Detect which cell encompasses the target text, then output its (x, y) center coordinate. 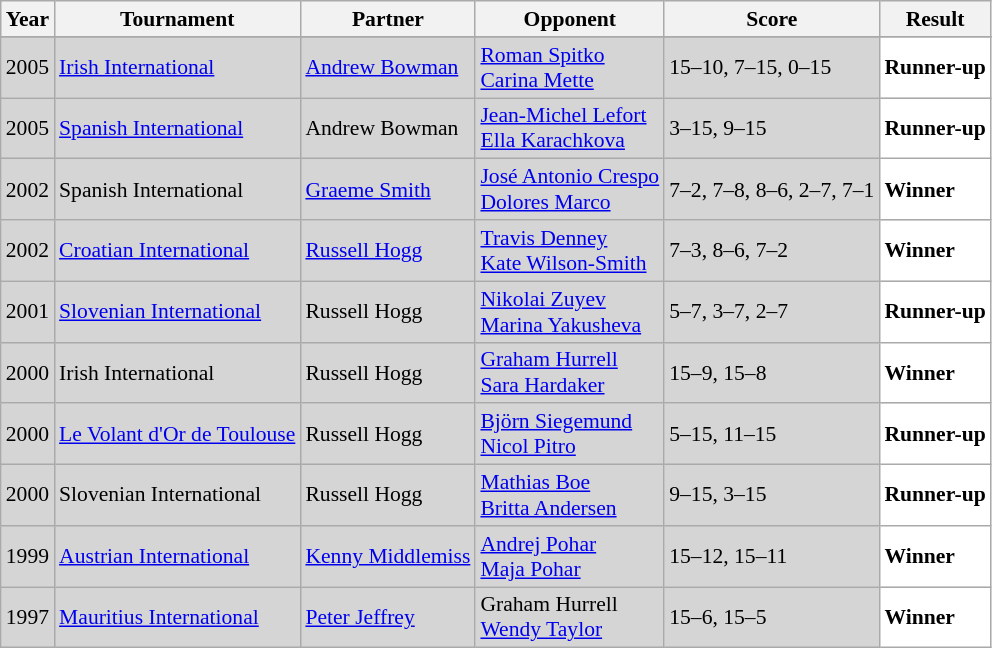
Le Volant d'Or de Toulouse (177, 434)
Graham Hurrell Wendy Taylor (570, 618)
Jean-Michel Lefort Ella Karachkova (570, 128)
Mathias Boe Britta Andersen (570, 496)
Partner (388, 19)
Graeme Smith (388, 190)
Tournament (177, 19)
15–6, 15–5 (772, 618)
Kenny Middlemiss (388, 556)
9–15, 3–15 (772, 496)
7–3, 8–6, 7–2 (772, 250)
Year (28, 19)
15–12, 15–11 (772, 556)
7–2, 7–8, 8–6, 2–7, 7–1 (772, 190)
Travis Denney Kate Wilson-Smith (570, 250)
15–10, 7–15, 0–15 (772, 68)
Peter Jeffrey (388, 618)
1999 (28, 556)
2001 (28, 312)
5–7, 3–7, 2–7 (772, 312)
15–9, 15–8 (772, 372)
Graham Hurrell Sara Hardaker (570, 372)
Opponent (570, 19)
Mauritius International (177, 618)
Nikolai Zuyev Marina Yakusheva (570, 312)
Score (772, 19)
3–15, 9–15 (772, 128)
5–15, 11–15 (772, 434)
Croatian International (177, 250)
1997 (28, 618)
Andrej Pohar Maja Pohar (570, 556)
Roman Spitko Carina Mette (570, 68)
Austrian International (177, 556)
Björn Siegemund Nicol Pitro (570, 434)
José Antonio Crespo Dolores Marco (570, 190)
Result (934, 19)
